From the cell containing the given text, extract its center point as [x, y] coordinate. 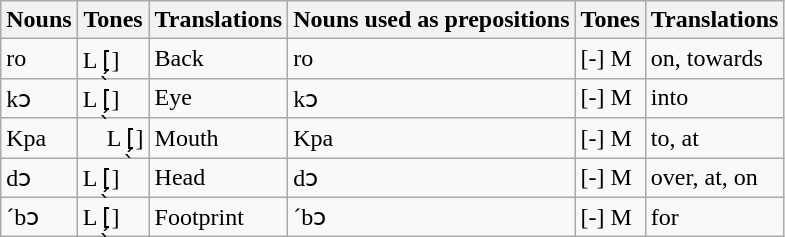
to, at [714, 138]
Nouns [39, 20]
for [714, 217]
Nouns used as prepositions [432, 20]
Head [218, 178]
Mouth [218, 138]
into [714, 98]
Eye [218, 98]
over, at, on [714, 178]
Back [218, 59]
on, towards [714, 59]
Footprint [218, 217]
